For the text-containing cell, return its midpoint in (x, y) coordinate format. 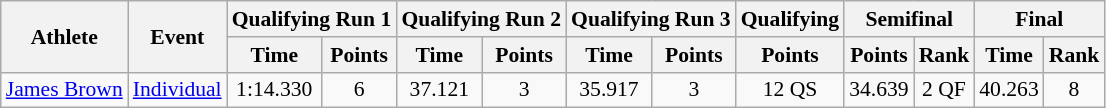
James Brown (64, 90)
1:14.330 (274, 90)
35.917 (609, 90)
Athlete (64, 36)
Semifinal (909, 19)
Qualifying Run 3 (651, 19)
2 QF (944, 90)
Event (178, 36)
12 QS (790, 90)
6 (360, 90)
Qualifying Run 1 (312, 19)
34.639 (878, 90)
Final (1039, 19)
8 (1074, 90)
Qualifying (790, 19)
Individual (178, 90)
Qualifying Run 2 (481, 19)
37.121 (439, 90)
40.263 (1008, 90)
